For the text-containing cell, return its midpoint in [x, y] coordinate format. 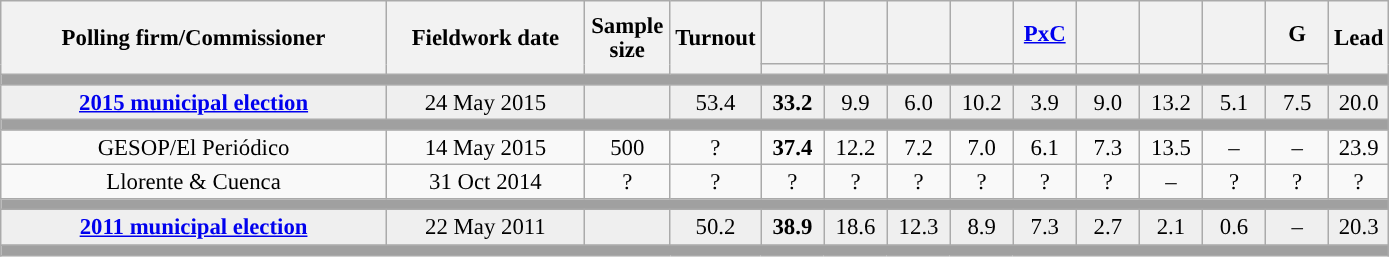
6.0 [918, 102]
2.7 [1108, 228]
7.5 [1298, 102]
13.2 [1170, 102]
0.6 [1234, 228]
7.2 [918, 148]
22 May 2011 [485, 228]
Llorente & Cuenca [194, 182]
3.9 [1044, 102]
53.4 [716, 102]
7.0 [982, 148]
Polling firm/Commissioner [194, 38]
50.2 [716, 228]
Fieldwork date [485, 38]
9.0 [1108, 102]
37.4 [792, 148]
8.9 [982, 228]
20.3 [1359, 228]
6.1 [1044, 148]
PxC [1044, 32]
13.5 [1170, 148]
Lead [1359, 38]
33.2 [792, 102]
2.1 [1170, 228]
GESOP/El Periódico [194, 148]
31 Oct 2014 [485, 182]
500 [627, 148]
2011 municipal election [194, 228]
12.3 [918, 228]
20.0 [1359, 102]
9.9 [856, 102]
23.9 [1359, 148]
2015 municipal election [194, 102]
G [1298, 32]
12.2 [856, 148]
14 May 2015 [485, 148]
18.6 [856, 228]
Turnout [716, 38]
24 May 2015 [485, 102]
5.1 [1234, 102]
38.9 [792, 228]
10.2 [982, 102]
Sample size [627, 38]
